Pinpoint the cell where the given text exists, returning its (x, y) midpoint coordinate. 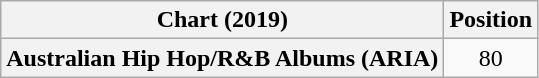
Position (491, 20)
Chart (2019) (222, 20)
Australian Hip Hop/R&B Albums (ARIA) (222, 58)
80 (491, 58)
